Output the [X, Y] coordinate of the center of the cell containing the given text.  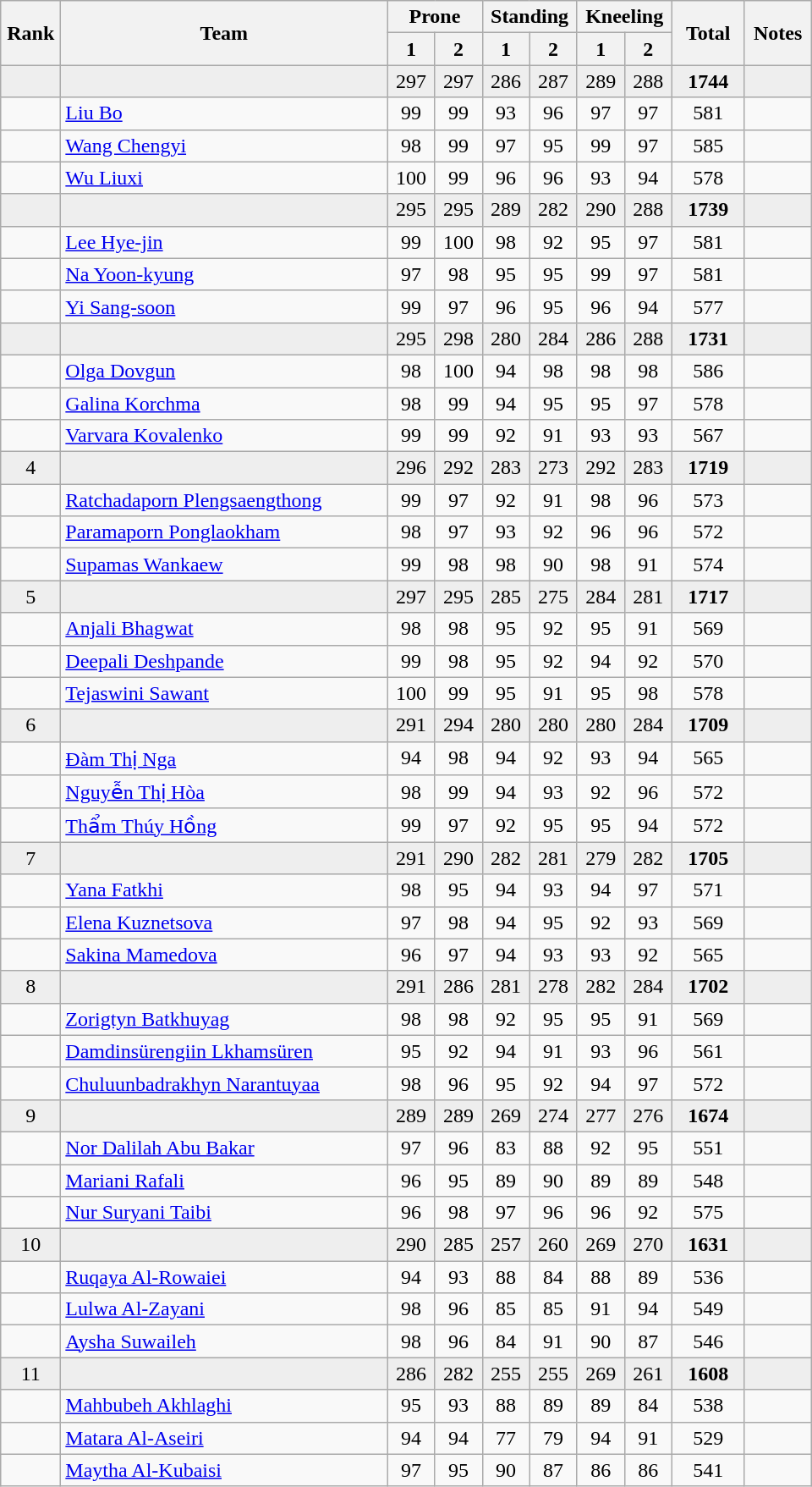
585 [708, 146]
573 [708, 500]
296 [411, 468]
1739 [708, 210]
561 [708, 1051]
274 [553, 1115]
1705 [708, 858]
Paramaporn Ponglaokham [224, 532]
Tejaswini Sawant [224, 693]
298 [458, 339]
Nur Suryani Taibi [224, 1213]
Chuluunbadrakhyn Narantuyaa [224, 1083]
277 [601, 1115]
541 [708, 1470]
567 [708, 436]
Liu Bo [224, 113]
Lee Hye-jin [224, 242]
Ruqaya Al-Rowaiei [224, 1277]
571 [708, 890]
Kneeling [624, 17]
Wang Chengyi [224, 146]
1702 [708, 987]
Wu Liuxi [224, 178]
Lulwa Al-Zayani [224, 1309]
Na Yoon-kyung [224, 274]
Ratchadaporn Plengsaengthong [224, 500]
9 [30, 1115]
577 [708, 306]
257 [506, 1245]
Zorigtyn Batkhuyag [224, 1019]
Thẩm Thúy Hồng [224, 825]
1674 [708, 1115]
Nor Dalilah Abu Bakar [224, 1148]
294 [458, 725]
Olga Dovgun [224, 371]
548 [708, 1181]
575 [708, 1213]
Galina Korchma [224, 404]
7 [30, 858]
261 [648, 1374]
529 [708, 1438]
Aysha Suwaileh [224, 1341]
549 [708, 1309]
77 [506, 1438]
273 [553, 468]
1631 [708, 1245]
Elena Kuznetsova [224, 922]
Matara Al-Aseiri [224, 1438]
Rank [30, 33]
Varvara Kovalenko [224, 436]
276 [648, 1115]
Sakina Mamedova [224, 955]
4 [30, 468]
Damdinsürengiin Lkhamsüren [224, 1051]
11 [30, 1374]
10 [30, 1245]
538 [708, 1406]
279 [601, 858]
278 [553, 987]
Mahbubeh Akhlaghi [224, 1406]
Đàm Thị Nga [224, 758]
Notes [778, 33]
Anjali Bhagwat [224, 629]
8 [30, 987]
Total [708, 33]
275 [553, 597]
260 [553, 1245]
1717 [708, 597]
570 [708, 661]
287 [553, 81]
1608 [708, 1374]
1709 [708, 725]
Deepali Deshpande [224, 661]
574 [708, 565]
83 [506, 1148]
Prone [435, 17]
1731 [708, 339]
270 [648, 1245]
Mariani Rafali [224, 1181]
Yi Sang-soon [224, 306]
Standing [529, 17]
79 [553, 1438]
546 [708, 1341]
Nguyễn Thị Hòa [224, 792]
Supamas Wankaew [224, 565]
5 [30, 597]
586 [708, 371]
551 [708, 1148]
Yana Fatkhi [224, 890]
1744 [708, 81]
Team [224, 33]
6 [30, 725]
1719 [708, 468]
Maytha Al-Kubaisi [224, 1470]
536 [708, 1277]
